From the cell containing the given text, extract its center point as [x, y] coordinate. 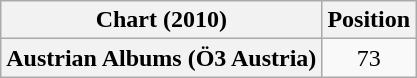
Austrian Albums (Ö3 Austria) [162, 58]
Chart (2010) [162, 20]
Position [369, 20]
73 [369, 58]
